For the text-containing cell, return its midpoint in (X, Y) coordinate format. 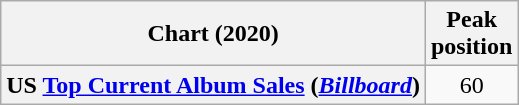
US Top Current Album Sales (Billboard) (214, 85)
Peakposition (471, 34)
Chart (2020) (214, 34)
60 (471, 85)
